From the cell containing the given text, extract its center point as (X, Y) coordinate. 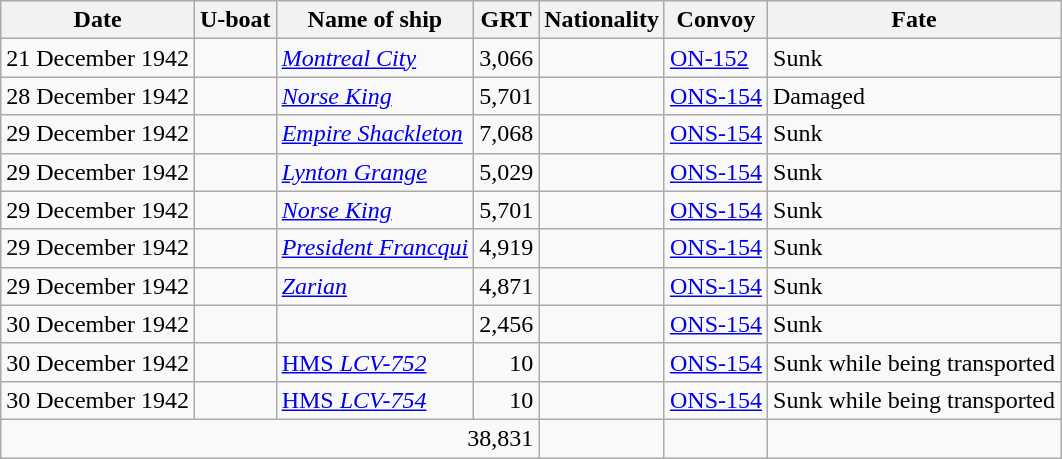
7,068 (506, 134)
HMS LCV-754 (374, 400)
President Francqui (374, 248)
Fate (914, 20)
Lynton Grange (374, 172)
38,831 (270, 438)
Damaged (914, 96)
2,456 (506, 324)
Empire Shackleton (374, 134)
4,919 (506, 248)
HMS LCV-752 (374, 362)
4,871 (506, 286)
Nationality (602, 20)
U-boat (235, 20)
28 December 1942 (98, 96)
5,029 (506, 172)
GRT (506, 20)
ON-152 (716, 58)
Montreal City (374, 58)
3,066 (506, 58)
21 December 1942 (98, 58)
Name of ship (374, 20)
Zarian (374, 286)
Date (98, 20)
Convoy (716, 20)
